Capture the cell that displays the provided text and extract its [x, y] central coordinate. 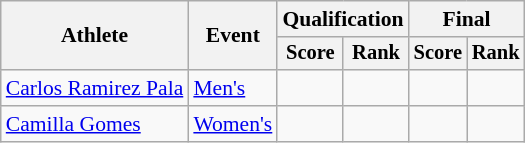
Final [467, 19]
Men's [232, 88]
Carlos Ramirez Pala [95, 88]
Event [232, 36]
Athlete [95, 36]
Women's [232, 124]
Qualification [342, 19]
Camilla Gomes [95, 124]
